Identify which cell holds the provided text, then report its [x, y] central coordinate. 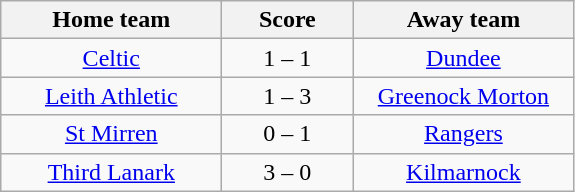
Away team [464, 20]
1 – 1 [288, 58]
St Mirren [112, 134]
1 – 3 [288, 96]
3 – 0 [288, 172]
0 – 1 [288, 134]
Dundee [464, 58]
Kilmarnock [464, 172]
Rangers [464, 134]
Leith Athletic [112, 96]
Home team [112, 20]
Celtic [112, 58]
Score [288, 20]
Greenock Morton [464, 96]
Third Lanark [112, 172]
